Capture the cell that displays the provided text and extract its (X, Y) central coordinate. 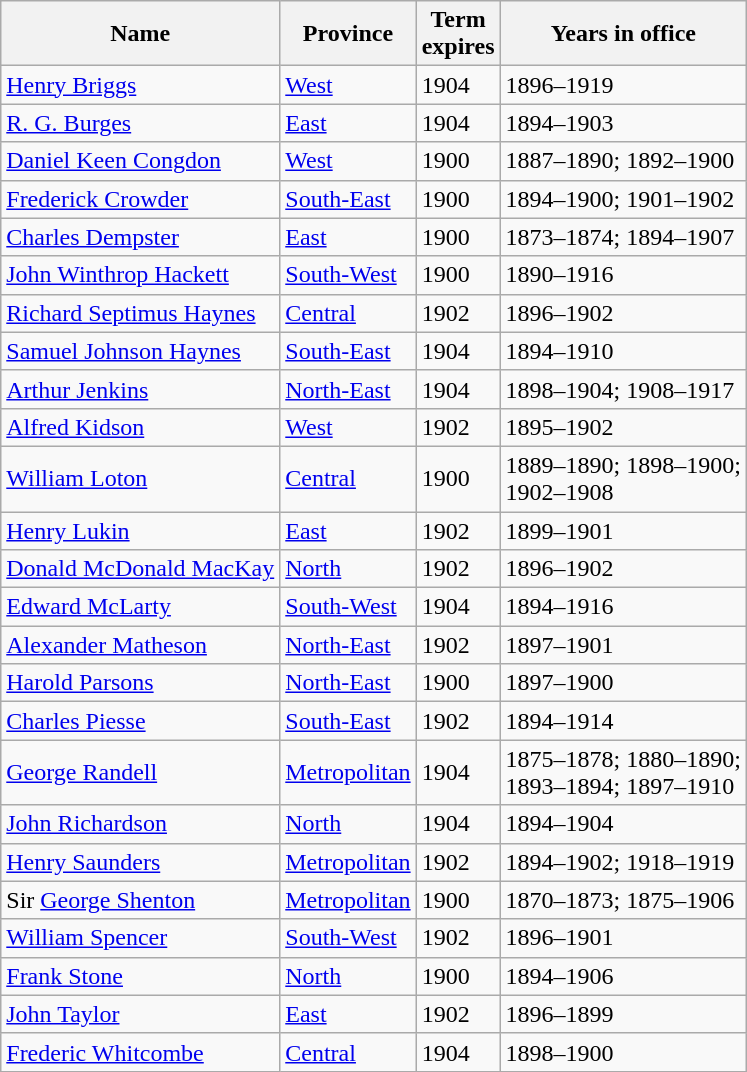
1895–1902 (623, 427)
1894–1903 (623, 123)
George Randell (140, 772)
1894–1900; 1901–1902 (623, 199)
1896–1899 (623, 1014)
Charles Dempster (140, 237)
John Winthrop Hackett (140, 275)
1894–1906 (623, 976)
1897–1901 (623, 645)
Samuel Johnson Haynes (140, 351)
Frederick Crowder (140, 199)
1889–1890; 1898–1900;1902–1908 (623, 478)
1890–1916 (623, 275)
1875–1878; 1880–1890;1893–1894; 1897–1910 (623, 772)
1870–1873; 1875–1906 (623, 900)
Province (348, 34)
Henry Briggs (140, 85)
1894–1914 (623, 721)
William Spencer (140, 938)
John Taylor (140, 1014)
1898–1904; 1908–1917 (623, 389)
John Richardson (140, 824)
Edward McLarty (140, 607)
Harold Parsons (140, 683)
Henry Lukin (140, 531)
Name (140, 34)
Termexpires (458, 34)
Richard Septimus Haynes (140, 313)
Years in office (623, 34)
Frank Stone (140, 976)
1894–1910 (623, 351)
William Loton (140, 478)
Sir George Shenton (140, 900)
Arthur Jenkins (140, 389)
Charles Piesse (140, 721)
R. G. Burges (140, 123)
1873–1874; 1894–1907 (623, 237)
1894–1916 (623, 607)
1898–1900 (623, 1052)
1894–1904 (623, 824)
1887–1890; 1892–1900 (623, 161)
Daniel Keen Congdon (140, 161)
1894–1902; 1918–1919 (623, 862)
1896–1901 (623, 938)
Alexander Matheson (140, 645)
1899–1901 (623, 531)
Frederic Whitcombe (140, 1052)
Donald McDonald MacKay (140, 569)
Alfred Kidson (140, 427)
Henry Saunders (140, 862)
1897–1900 (623, 683)
1896–1919 (623, 85)
